Output the [x, y] coordinate of the center of the cell containing the given text.  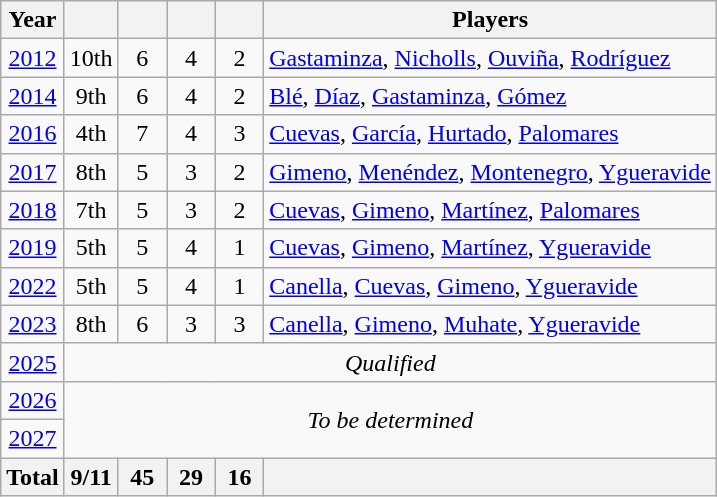
2027 [33, 438]
7th [91, 210]
2026 [33, 400]
2016 [33, 134]
2014 [33, 96]
Players [490, 20]
Total [33, 477]
9th [91, 96]
2023 [33, 324]
Gastaminza, Nicholls, Ouviña, Rodríguez [490, 58]
10th [91, 58]
Cuevas, García, Hurtado, Palomares [490, 134]
9/11 [91, 477]
Cuevas, Gimeno, Martínez, Ygueravide [490, 248]
29 [192, 477]
Cuevas, Gimeno, Martínez, Palomares [490, 210]
Canella, Gimeno, Muhate, Ygueravide [490, 324]
Year [33, 20]
2019 [33, 248]
Blé, Díaz, Gastaminza, Gómez [490, 96]
Canella, Cuevas, Gimeno, Ygueravide [490, 286]
2022 [33, 286]
16 [240, 477]
Gimeno, Menéndez, Montenegro, Ygueravide [490, 172]
4th [91, 134]
2018 [33, 210]
Qualified [390, 362]
7 [142, 134]
2017 [33, 172]
To be determined [390, 419]
45 [142, 477]
2025 [33, 362]
2012 [33, 58]
